Pinpoint the cell where the given text exists, returning its [X, Y] midpoint coordinate. 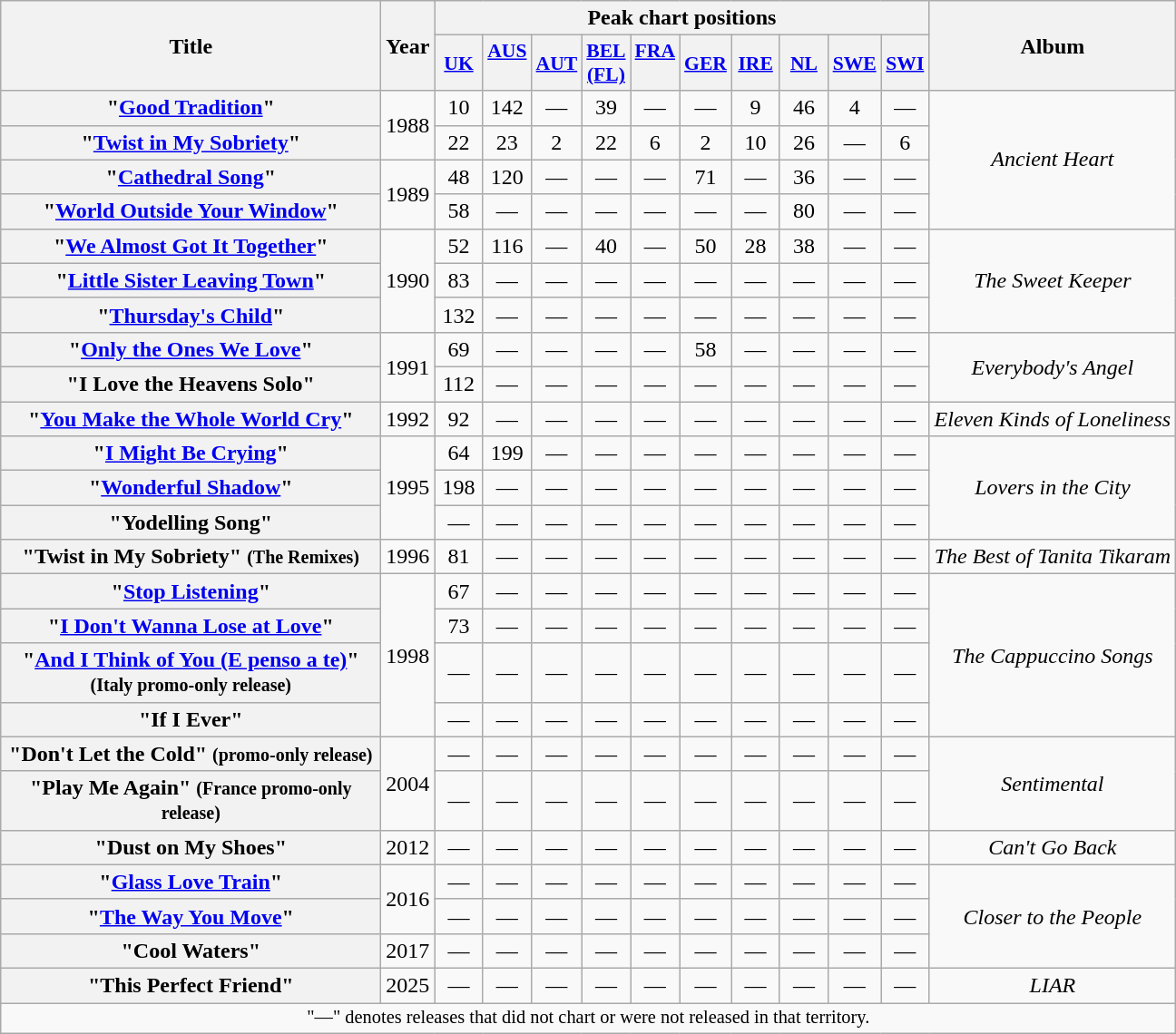
Sentimental [1053, 784]
"—" denotes releases that did not chart or were not released in that territory. [588, 1019]
"You Make the Whole World Cry" [191, 418]
64 [459, 454]
"Glass Love Train" [191, 882]
52 [459, 246]
"Cool Waters" [191, 951]
SWE [855, 63]
Title [191, 45]
BEL(FL) [606, 63]
Everybody's Angel [1053, 366]
"If I Ever" [191, 719]
116 [506, 246]
1995 [408, 488]
Can't Go Back [1053, 847]
LIAR [1053, 985]
9 [755, 108]
The Sweet Keeper [1053, 280]
Closer to the People [1053, 916]
50 [706, 246]
Year [408, 45]
Peak chart positions [682, 18]
1989 [408, 194]
26 [804, 142]
36 [804, 177]
FRA [655, 63]
28 [755, 246]
2017 [408, 951]
"Twist in My Sobriety" [191, 142]
1991 [408, 366]
"Play Me Again" (France promo-only release) [191, 800]
GER [706, 63]
AUT [557, 63]
199 [506, 454]
1988 [408, 125]
Eleven Kinds of Loneliness [1053, 418]
40 [606, 246]
"Twist in My Sobriety" (The Remixes) [191, 557]
2025 [408, 985]
46 [804, 108]
1990 [408, 280]
"The Way You Move" [191, 916]
120 [506, 177]
"This Perfect Friend" [191, 985]
"Dust on My Shoes" [191, 847]
SWI [906, 63]
2016 [408, 899]
83 [459, 280]
"Thursday's Child" [191, 315]
1992 [408, 418]
Album [1053, 45]
"I Love the Heavens Solo" [191, 384]
92 [459, 418]
"Stop Listening" [191, 591]
IRE [755, 63]
67 [459, 591]
142 [506, 108]
UK [459, 63]
81 [459, 557]
71 [706, 177]
69 [459, 349]
1998 [408, 655]
80 [804, 211]
Ancient Heart [1053, 160]
"World Outside Your Window" [191, 211]
48 [459, 177]
"I Might Be Crying" [191, 454]
112 [459, 384]
NL [804, 63]
"Good Tradition" [191, 108]
"And I Think of You (E penso a te)" (Italy promo-only release) [191, 673]
132 [459, 315]
AUS [506, 63]
2004 [408, 784]
1996 [408, 557]
38 [804, 246]
"Wonderful Shadow" [191, 488]
"Little Sister Leaving Town" [191, 280]
Lovers in the City [1053, 488]
4 [855, 108]
The Best of Tanita Tikaram [1053, 557]
39 [606, 108]
198 [459, 488]
73 [459, 626]
23 [506, 142]
"Cathedral Song" [191, 177]
"We Almost Got It Together" [191, 246]
"Yodelling Song" [191, 522]
2012 [408, 847]
"Only the Ones We Love" [191, 349]
"Don't Let the Cold" (promo-only release) [191, 754]
The Cappuccino Songs [1053, 655]
"I Don't Wanna Lose at Love" [191, 626]
